Extract the (X, Y) coordinate from the center of the cell holding the provided text.  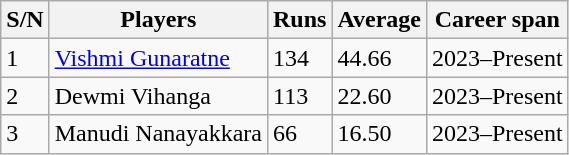
1 (25, 58)
Vishmi Gunaratne (158, 58)
S/N (25, 20)
113 (299, 96)
Players (158, 20)
44.66 (380, 58)
16.50 (380, 134)
3 (25, 134)
Manudi Nanayakkara (158, 134)
Average (380, 20)
66 (299, 134)
Runs (299, 20)
2 (25, 96)
22.60 (380, 96)
Dewmi Vihanga (158, 96)
Career span (497, 20)
134 (299, 58)
